Identify which cell holds the provided text, then report its [X, Y] central coordinate. 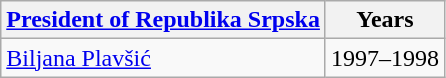
Biljana Plavšić [164, 58]
1997–1998 [384, 58]
Years [384, 20]
President of Republika Srpska [164, 20]
